Output the [X, Y] coordinate of the center of the cell containing the given text.  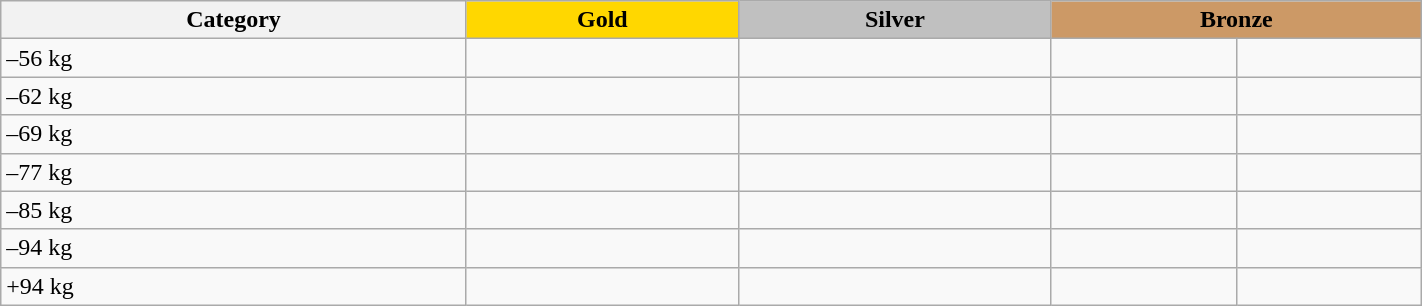
–56 kg [234, 58]
Silver [894, 20]
–94 kg [234, 248]
–77 kg [234, 172]
–85 kg [234, 210]
–62 kg [234, 96]
–69 kg [234, 134]
Bronze [1236, 20]
+94 kg [234, 286]
Category [234, 20]
Gold [602, 20]
